Scan for the cell matching the given text and deliver its (x, y) coordinate at center. 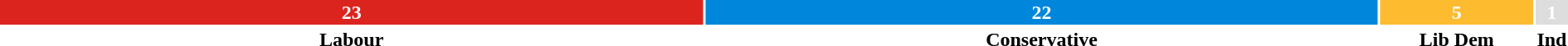
5 (1457, 12)
23 (352, 12)
1 (1551, 12)
22 (1042, 12)
